Output the (x, y) coordinate of the center of the cell containing the given text.  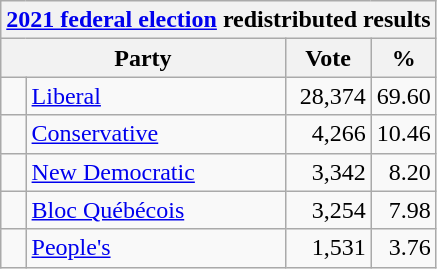
Bloc Québécois (156, 210)
% (404, 58)
2021 federal election redistributed results (218, 20)
Conservative (156, 134)
Vote (328, 58)
Party (143, 58)
3.76 (404, 248)
3,342 (328, 172)
1,531 (328, 248)
New Democratic (156, 172)
4,266 (328, 134)
8.20 (404, 172)
Liberal (156, 96)
28,374 (328, 96)
10.46 (404, 134)
3,254 (328, 210)
7.98 (404, 210)
69.60 (404, 96)
People's (156, 248)
